Pinpoint the cell where the given text exists, returning its [x, y] midpoint coordinate. 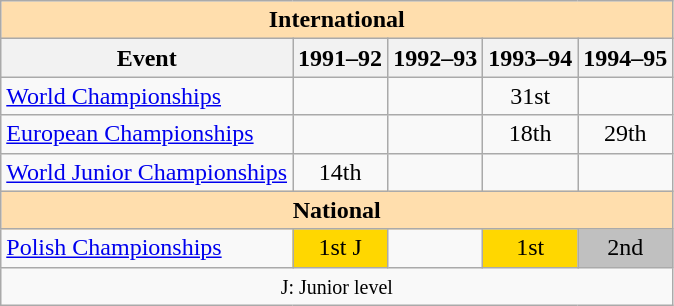
J: Junior level [337, 286]
1st J [340, 248]
1992–93 [436, 58]
14th [340, 172]
Event [147, 58]
2nd [626, 248]
National [337, 210]
1st [530, 248]
European Championships [147, 134]
International [337, 20]
1991–92 [340, 58]
Polish Championships [147, 248]
31st [530, 96]
18th [530, 134]
World Junior Championships [147, 172]
29th [626, 134]
World Championships [147, 96]
1993–94 [530, 58]
1994–95 [626, 58]
